Scan for the cell matching the given text and deliver its [X, Y] coordinate at center. 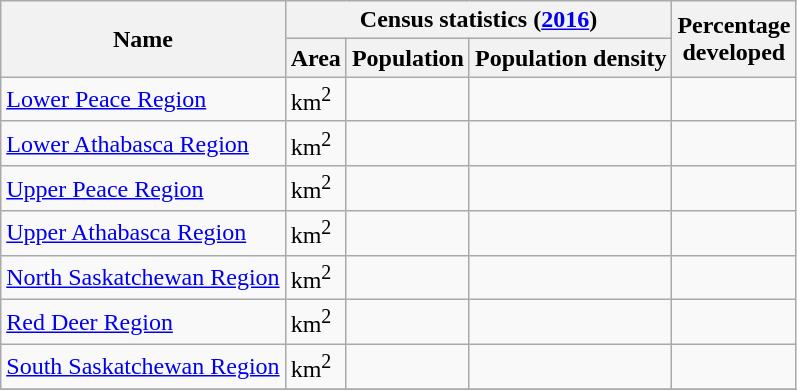
Red Deer Region [143, 322]
Lower Athabasca Region [143, 144]
Percentagedeveloped [734, 39]
Population [408, 58]
Upper Athabasca Region [143, 234]
South Saskatchewan Region [143, 366]
Upper Peace Region [143, 188]
Lower Peace Region [143, 100]
Census statistics (2016) [478, 20]
Name [143, 39]
Population density [570, 58]
Area [316, 58]
North Saskatchewan Region [143, 278]
